Extract the [X, Y] coordinate from the center of the cell holding the provided text.  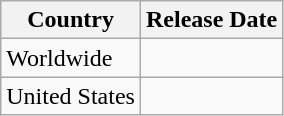
United States [71, 96]
Country [71, 20]
Release Date [211, 20]
Worldwide [71, 58]
